Pinpoint the cell where the given text exists, returning its [X, Y] midpoint coordinate. 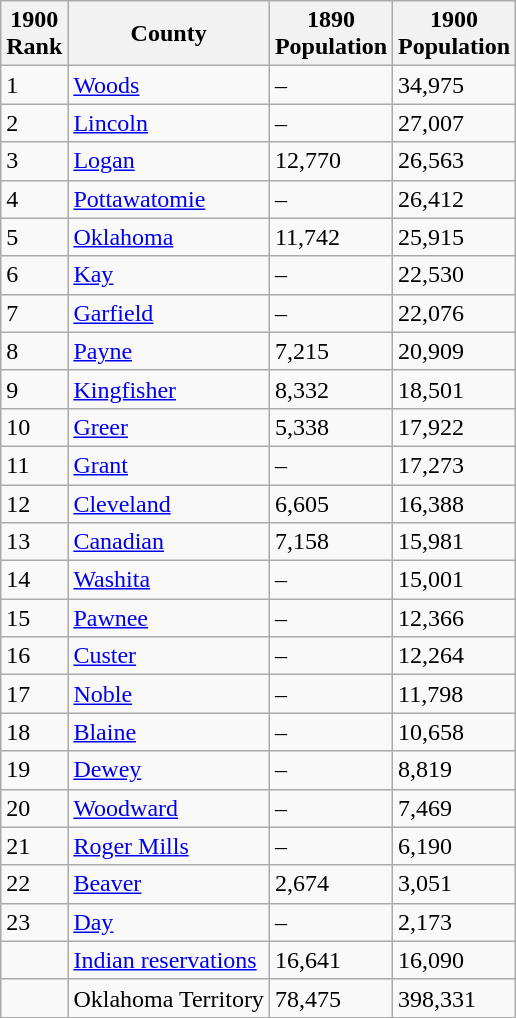
2,173 [454, 922]
18,501 [454, 389]
Canadian [169, 542]
12,264 [454, 656]
8,819 [454, 770]
14 [34, 580]
Custer [169, 656]
Dewey [169, 770]
Grant [169, 465]
6,190 [454, 846]
Lincoln [169, 123]
19 [34, 770]
1 [34, 85]
1890Population [330, 34]
3,051 [454, 884]
17,273 [454, 465]
Oklahoma [169, 237]
16,641 [330, 960]
13 [34, 542]
7 [34, 313]
17,922 [454, 427]
16,388 [454, 503]
3 [34, 161]
Kingfisher [169, 389]
Beaver [169, 884]
Pottawatomie [169, 199]
5 [34, 237]
2,674 [330, 884]
Day [169, 922]
6,605 [330, 503]
Greer [169, 427]
25,915 [454, 237]
398,331 [454, 998]
26,412 [454, 199]
11,742 [330, 237]
11,798 [454, 694]
11 [34, 465]
Payne [169, 351]
34,975 [454, 85]
12 [34, 503]
15,001 [454, 580]
22,530 [454, 275]
Roger Mills [169, 846]
4 [34, 199]
21 [34, 846]
27,007 [454, 123]
15 [34, 618]
5,338 [330, 427]
7,158 [330, 542]
Cleveland [169, 503]
Blaine [169, 732]
1900Population [454, 34]
2 [34, 123]
78,475 [330, 998]
Garfield [169, 313]
12,366 [454, 618]
8,332 [330, 389]
1900Rank [34, 34]
9 [34, 389]
7,215 [330, 351]
County [169, 34]
7,469 [454, 808]
Oklahoma Territory [169, 998]
17 [34, 694]
Woodward [169, 808]
10,658 [454, 732]
Kay [169, 275]
22,076 [454, 313]
22 [34, 884]
23 [34, 922]
20 [34, 808]
8 [34, 351]
Woods [169, 85]
18 [34, 732]
Pawnee [169, 618]
6 [34, 275]
Washita [169, 580]
10 [34, 427]
Noble [169, 694]
Indian reservations [169, 960]
Logan [169, 161]
15,981 [454, 542]
16,090 [454, 960]
12,770 [330, 161]
26,563 [454, 161]
20,909 [454, 351]
16 [34, 656]
